Scan for the cell matching the given text and deliver its [X, Y] coordinate at center. 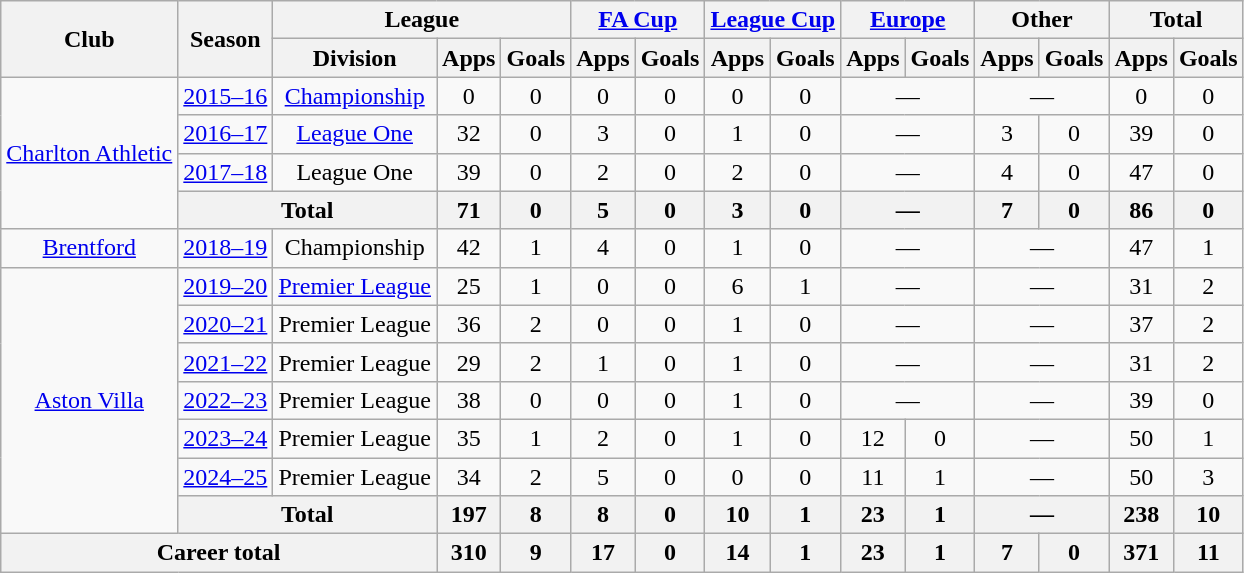
12 [873, 438]
37 [1141, 324]
9 [536, 553]
2022–23 [226, 400]
25 [469, 286]
2024–25 [226, 477]
League [422, 20]
2016–17 [226, 134]
2017–18 [226, 172]
Aston Villa [90, 400]
2018–19 [226, 248]
371 [1141, 553]
35 [469, 438]
Club [90, 39]
42 [469, 248]
34 [469, 477]
238 [1141, 515]
League Cup [773, 20]
32 [469, 134]
2020–21 [226, 324]
Brentford [90, 248]
2021–22 [226, 362]
197 [469, 515]
29 [469, 362]
Europe [908, 20]
Charlton Athletic [90, 153]
2023–24 [226, 438]
310 [469, 553]
14 [738, 553]
FA Cup [638, 20]
86 [1141, 210]
Career total [219, 553]
Division [355, 58]
Other [1042, 20]
17 [603, 553]
6 [738, 286]
Season [226, 39]
36 [469, 324]
2015–16 [226, 96]
2019–20 [226, 286]
38 [469, 400]
71 [469, 210]
